Locate the cell with the specified text and output its (x, y) center coordinate. 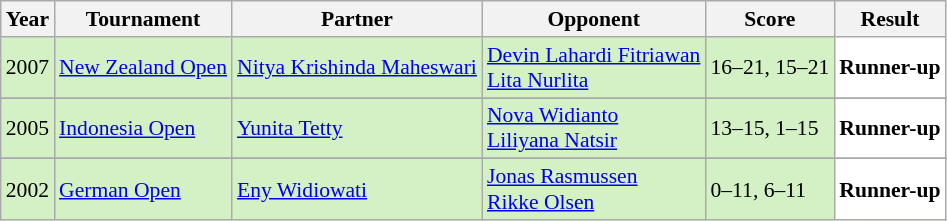
Eny Widiowati (357, 190)
0–11, 6–11 (770, 190)
Jonas Rasmussen Rikke Olsen (594, 190)
2005 (28, 128)
Nitya Krishinda Maheswari (357, 68)
2007 (28, 68)
New Zealand Open (143, 68)
Devin Lahardi Fitriawan Lita Nurlita (594, 68)
16–21, 15–21 (770, 68)
Yunita Tetty (357, 128)
Result (890, 19)
Partner (357, 19)
2002 (28, 190)
Indonesia Open (143, 128)
Year (28, 19)
Tournament (143, 19)
Score (770, 19)
Opponent (594, 19)
Nova Widianto Liliyana Natsir (594, 128)
German Open (143, 190)
13–15, 1–15 (770, 128)
